Scan for the cell matching the given text and deliver its [X, Y] coordinate at center. 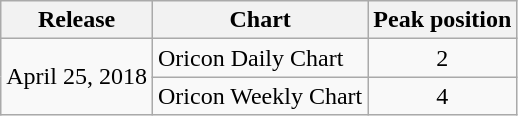
April 25, 2018 [77, 77]
2 [442, 58]
4 [442, 96]
Peak position [442, 20]
Release [77, 20]
Chart [260, 20]
Oricon Daily Chart [260, 58]
Oricon Weekly Chart [260, 96]
